Locate the cell with the specified text and output its (X, Y) center coordinate. 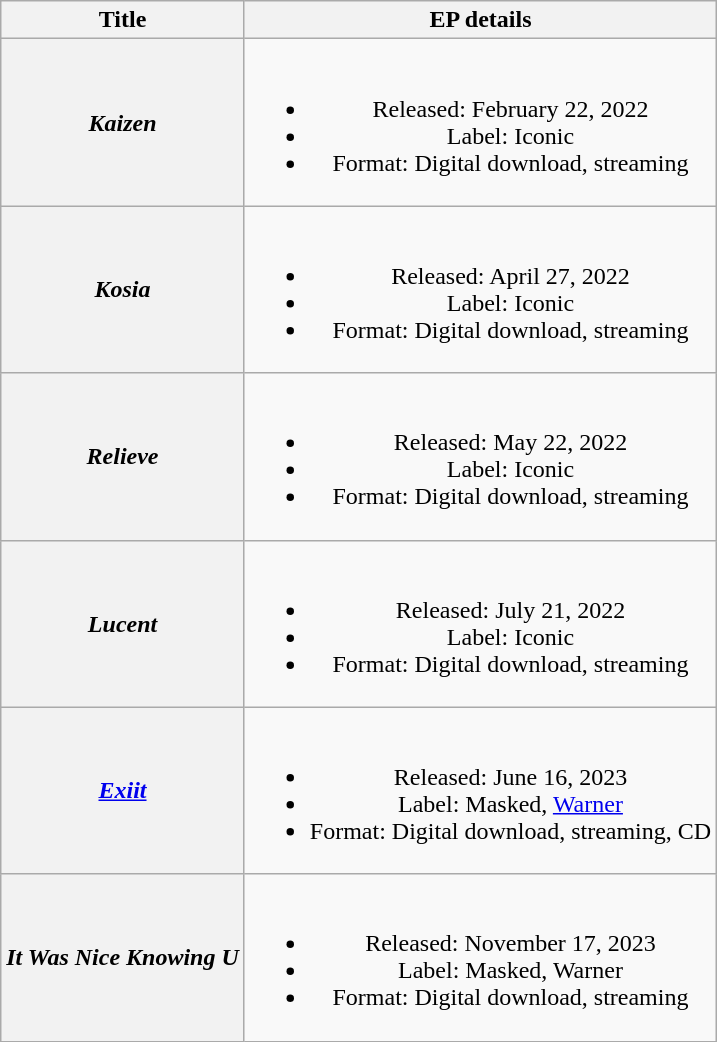
Relieve (123, 456)
Exiit (123, 790)
It Was Nice Knowing U (123, 958)
Released: May 22, 2022Label: IconicFormat: Digital download, streaming (480, 456)
Kosia (123, 290)
Kaizen (123, 122)
Released: June 16, 2023Label: Masked, WarnerFormat: Digital download, streaming, CD (480, 790)
Lucent (123, 624)
EP details (480, 20)
Released: April 27, 2022Label: IconicFormat: Digital download, streaming (480, 290)
Released: July 21, 2022Label: IconicFormat: Digital download, streaming (480, 624)
Released: February 22, 2022Label: IconicFormat: Digital download, streaming (480, 122)
Released: November 17, 2023Label: Masked, WarnerFormat: Digital download, streaming (480, 958)
Title (123, 20)
